Determine the [X, Y] coordinate at the center of the cell enclosing the given text.  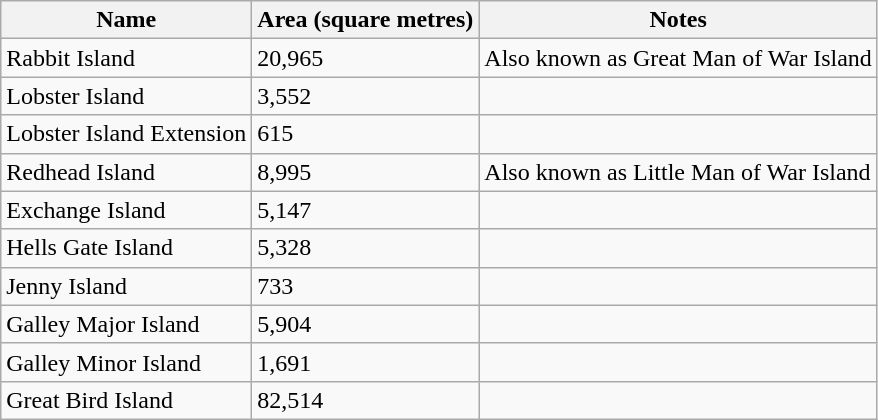
Name [126, 20]
Galley Major Island [126, 324]
Exchange Island [126, 210]
Great Bird Island [126, 400]
Notes [678, 20]
1,691 [366, 362]
Lobster Island [126, 96]
82,514 [366, 400]
615 [366, 134]
8,995 [366, 172]
5,147 [366, 210]
Lobster Island Extension [126, 134]
5,328 [366, 248]
Hells Gate Island [126, 248]
20,965 [366, 58]
3,552 [366, 96]
Redhead Island [126, 172]
Area (square metres) [366, 20]
Galley Minor Island [126, 362]
733 [366, 286]
Rabbit Island [126, 58]
Jenny Island [126, 286]
Also known as Great Man of War Island [678, 58]
5,904 [366, 324]
Also known as Little Man of War Island [678, 172]
